Return the [X, Y] coordinate for the center point of the cell that contains the specified text.  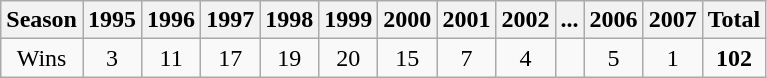
1997 [230, 20]
5 [614, 58]
20 [348, 58]
Wins [42, 58]
19 [290, 58]
2007 [672, 20]
3 [112, 58]
1995 [112, 20]
1999 [348, 20]
4 [526, 58]
15 [408, 58]
Season [42, 20]
2001 [466, 20]
1996 [172, 20]
1998 [290, 20]
11 [172, 58]
2000 [408, 20]
Total [734, 20]
102 [734, 58]
2002 [526, 20]
2006 [614, 20]
17 [230, 58]
... [570, 20]
1 [672, 58]
7 [466, 58]
